Output the [x, y] coordinate of the center of the cell containing the given text.  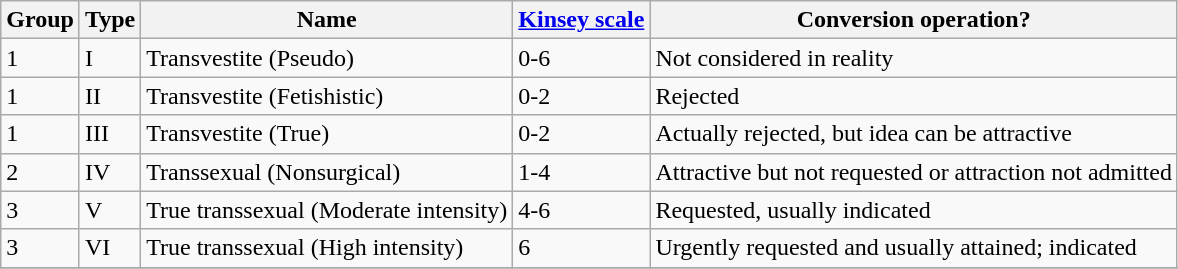
6 [582, 248]
Transvestite (Pseudo) [327, 58]
True transsexual (Moderate intensity) [327, 210]
True transsexual (High intensity) [327, 248]
V [110, 210]
Name [327, 20]
Kinsey scale [582, 20]
III [110, 134]
Attractive but not requested or attraction not admitted [914, 172]
2 [40, 172]
Requested, usually indicated [914, 210]
4-6 [582, 210]
Conversion operation? [914, 20]
Urgently requested and usually attained; indicated [914, 248]
Rejected [914, 96]
Type [110, 20]
1-4 [582, 172]
Transsexual (Nonsurgical) [327, 172]
Group [40, 20]
IV [110, 172]
Actually rejected, but idea can be attractive [914, 134]
II [110, 96]
VI [110, 248]
I [110, 58]
Transvestite (Fetishistic) [327, 96]
Transvestite (True) [327, 134]
0-6 [582, 58]
Not considered in reality [914, 58]
